Pinpoint the cell where the given text exists, returning its [x, y] midpoint coordinate. 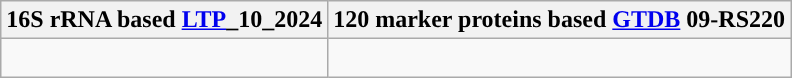
16S rRNA based LTP_10_2024 [164, 20]
120 marker proteins based GTDB 09-RS220 [560, 20]
